Detect which cell encompasses the target text, then output its [x, y] center coordinate. 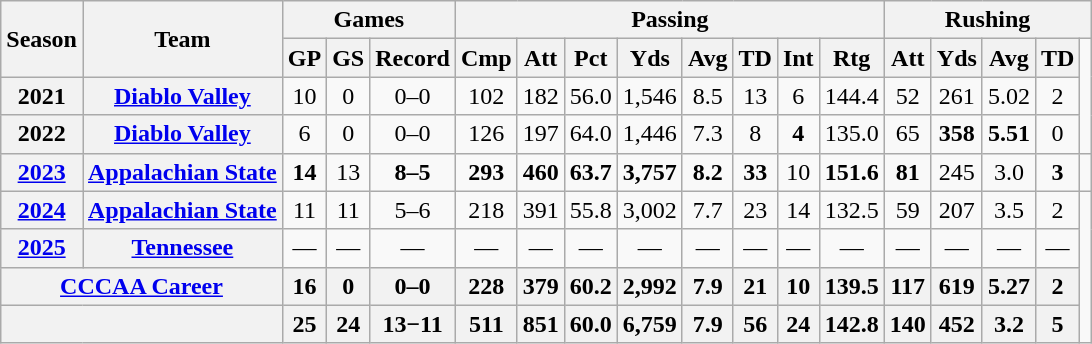
293 [486, 172]
3 [1057, 172]
207 [956, 210]
33 [755, 172]
511 [486, 324]
140 [908, 324]
60.2 [590, 286]
7.3 [708, 134]
1,446 [650, 134]
60.0 [590, 324]
Team [182, 39]
Rushing [988, 20]
2022 [42, 134]
Int [798, 58]
3.5 [1008, 210]
Record [413, 58]
Season [42, 39]
63.7 [590, 172]
25 [304, 324]
358 [956, 134]
2024 [42, 210]
Cmp [486, 58]
182 [540, 96]
5.02 [1008, 96]
132.5 [852, 210]
Games [368, 20]
1,546 [650, 96]
21 [755, 286]
16 [304, 286]
CCCAA Career [142, 286]
59 [908, 210]
5.27 [1008, 286]
197 [540, 134]
Passing [670, 20]
228 [486, 286]
13−11 [413, 324]
64.0 [590, 134]
218 [486, 210]
7.7 [708, 210]
3,002 [650, 210]
2023 [42, 172]
2,992 [650, 286]
GS [348, 58]
142.8 [852, 324]
3,757 [650, 172]
3.2 [1008, 324]
52 [908, 96]
8.2 [708, 172]
139.5 [852, 286]
8 [755, 134]
Tennessee [182, 248]
65 [908, 134]
135.0 [852, 134]
81 [908, 172]
261 [956, 96]
Pct [590, 58]
2025 [42, 248]
8.5 [708, 96]
56 [755, 324]
2021 [42, 96]
5.51 [1008, 134]
55.8 [590, 210]
23 [755, 210]
4 [798, 134]
391 [540, 210]
6,759 [650, 324]
460 [540, 172]
GP [304, 58]
5–6 [413, 210]
Rtg [852, 58]
144.4 [852, 96]
452 [956, 324]
379 [540, 286]
245 [956, 172]
151.6 [852, 172]
3.0 [1008, 172]
619 [956, 286]
56.0 [590, 96]
117 [908, 286]
126 [486, 134]
851 [540, 324]
5 [1057, 324]
8–5 [413, 172]
102 [486, 96]
